Identify which cell holds the provided text, then report its (X, Y) central coordinate. 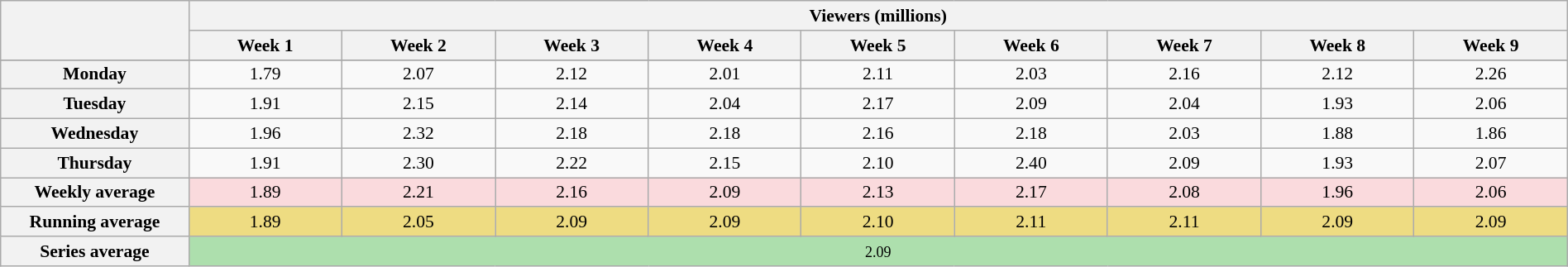
Monday (94, 74)
Week 5 (878, 45)
Viewers (millions) (878, 16)
2.14 (572, 104)
2.22 (572, 163)
Running average (94, 222)
Week 2 (418, 45)
1.79 (265, 74)
Week 1 (265, 45)
Week 4 (724, 45)
Weekly average (94, 193)
2.30 (418, 163)
Week 8 (1338, 45)
Thursday (94, 163)
Week 7 (1184, 45)
1.88 (1338, 134)
2.26 (1490, 74)
2.13 (878, 193)
Tuesday (94, 104)
Week 3 (572, 45)
2.21 (418, 193)
2.05 (418, 222)
2.32 (418, 134)
2.08 (1184, 193)
1.86 (1490, 134)
Week 9 (1490, 45)
Week 6 (1030, 45)
2.40 (1030, 163)
Series average (94, 251)
2.01 (724, 74)
Wednesday (94, 134)
